Extract the [X, Y] coordinate from the center of the cell holding the provided text.  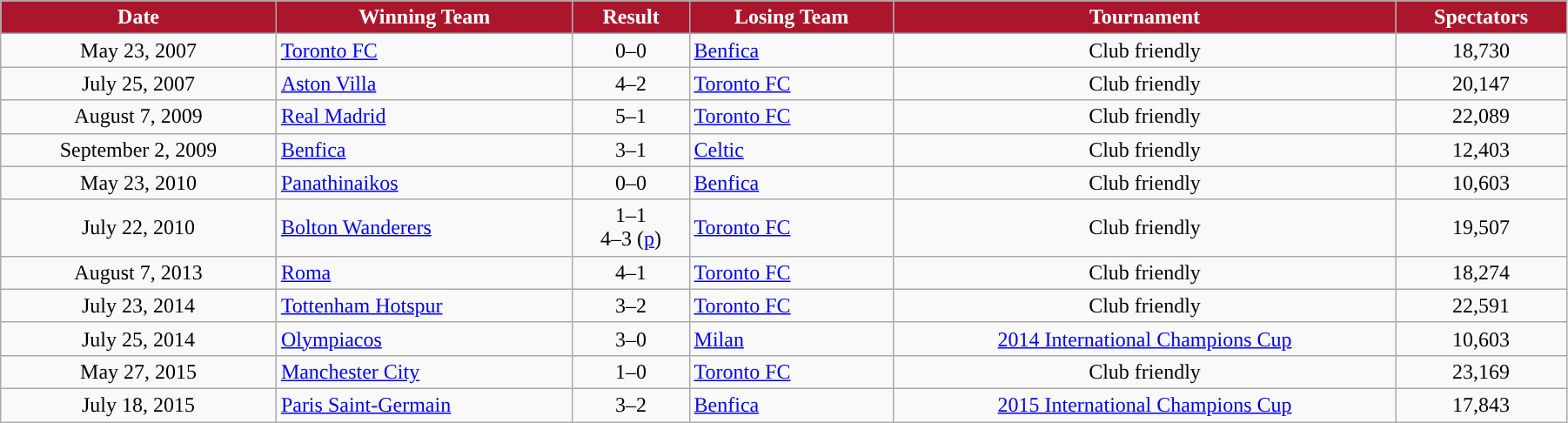
August 7, 2009 [139, 117]
1–1 4–3 (p) [631, 228]
July 18, 2015 [139, 405]
4–1 [631, 272]
Spectators [1481, 17]
23,169 [1481, 372]
20,147 [1481, 84]
Tottenham Hotspur [425, 305]
1–0 [631, 372]
Losing Team [792, 17]
May 23, 2010 [139, 183]
July 25, 2014 [139, 339]
22,089 [1481, 117]
Bolton Wanderers [425, 228]
July 23, 2014 [139, 305]
22,591 [1481, 305]
17,843 [1481, 405]
2014 International Champions Cup [1144, 339]
Aston Villa [425, 84]
5–1 [631, 117]
12,403 [1481, 150]
August 7, 2013 [139, 272]
Milan [792, 339]
Date [139, 17]
September 2, 2009 [139, 150]
18,274 [1481, 272]
3–1 [631, 150]
Result [631, 17]
Tournament [1144, 17]
Celtic [792, 150]
Manchester City [425, 372]
Winning Team [425, 17]
Roma [425, 272]
Olympiacos [425, 339]
Panathinaikos [425, 183]
4–2 [631, 84]
18,730 [1481, 50]
19,507 [1481, 228]
May 23, 2007 [139, 50]
Paris Saint-Germain [425, 405]
2015 International Champions Cup [1144, 405]
May 27, 2015 [139, 372]
July 22, 2010 [139, 228]
3–0 [631, 339]
July 25, 2007 [139, 84]
Real Madrid [425, 117]
